Search for the cell housing the specified text and yield its [X, Y] center coordinate. 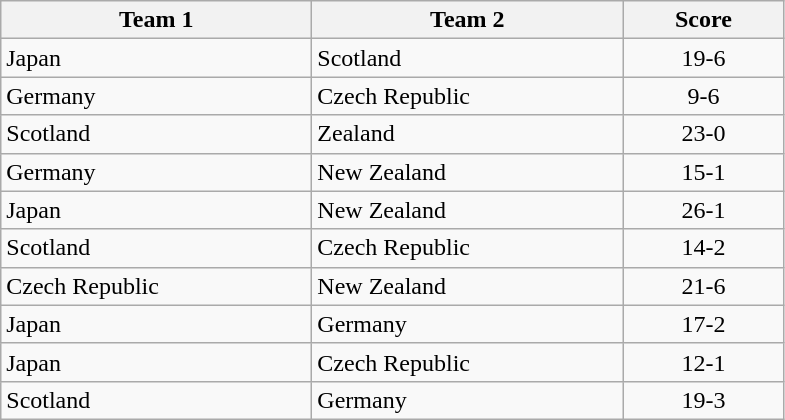
19-3 [704, 400]
Team 2 [468, 20]
19-6 [704, 58]
15-1 [704, 172]
Team 1 [156, 20]
23-0 [704, 134]
12-1 [704, 362]
Zealand [468, 134]
Score [704, 20]
26-1 [704, 210]
17-2 [704, 324]
9-6 [704, 96]
21-6 [704, 286]
14-2 [704, 248]
